Return [X, Y] of the center of cell containing provided text 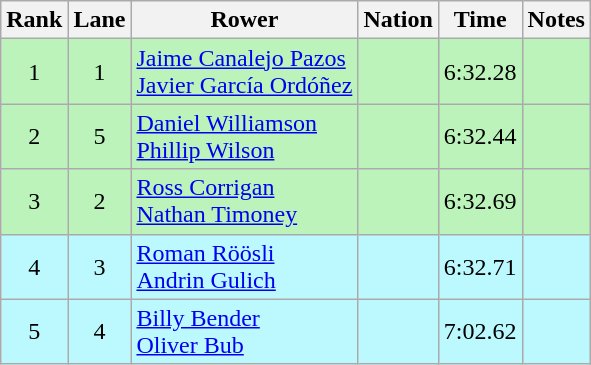
Jaime Canalejo PazosJavier García Ordóñez [244, 72]
6:32.69 [480, 202]
6:32.28 [480, 72]
Time [480, 20]
Ross CorriganNathan Timoney [244, 202]
Daniel WilliamsonPhillip Wilson [244, 136]
7:02.62 [480, 332]
6:32.44 [480, 136]
6:32.71 [480, 266]
Lane [100, 20]
Billy BenderOliver Bub [244, 332]
Nation [398, 20]
Roman RöösliAndrin Gulich [244, 266]
Rower [244, 20]
Rank [34, 20]
Notes [556, 20]
